Search for the cell housing the specified text and yield its (X, Y) center coordinate. 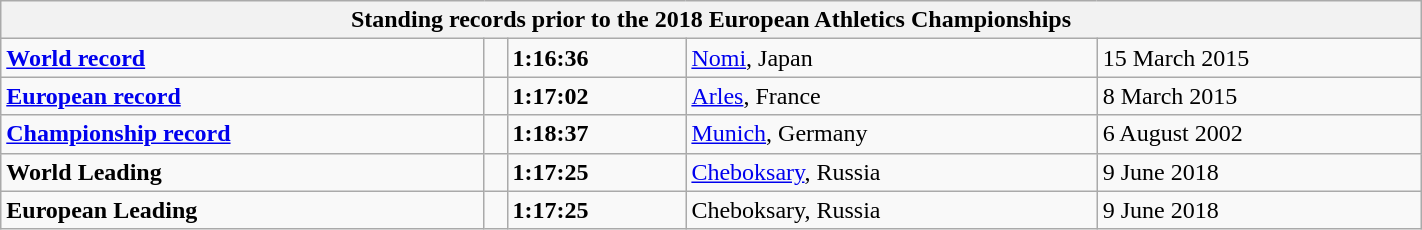
European record (243, 96)
Standing records prior to the 2018 European Athletics Championships (711, 20)
World Leading (243, 172)
1:16:36 (596, 58)
European Leading (243, 210)
1:17:02 (596, 96)
Munich, Germany (892, 134)
Nomi, Japan (892, 58)
Championship record (243, 134)
1:18:37 (596, 134)
Arles, France (892, 96)
15 March 2015 (1259, 58)
6 August 2002 (1259, 134)
World record (243, 58)
8 March 2015 (1259, 96)
